Capture the cell that displays the provided text and extract its [X, Y] central coordinate. 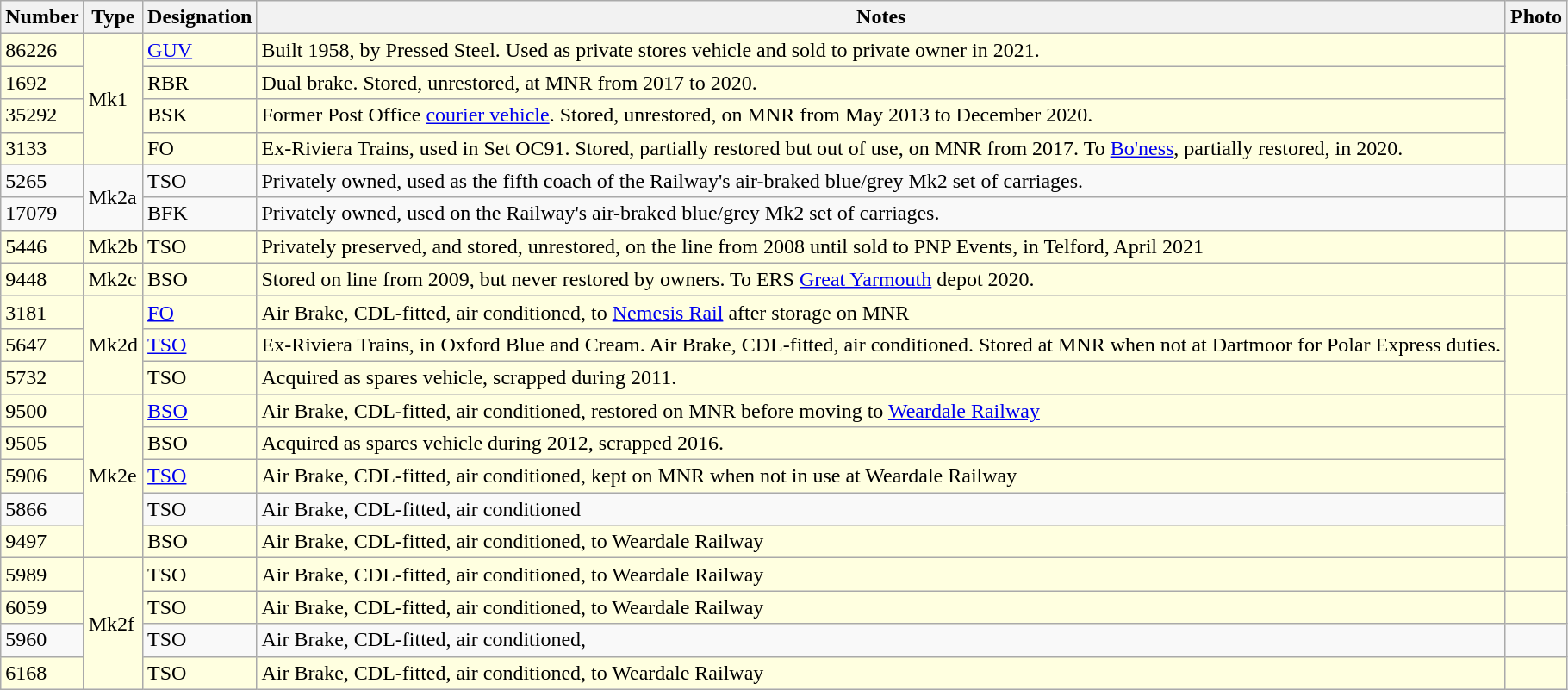
Acquired as spares vehicle, scrapped during 2011. [880, 377]
5446 [42, 246]
Ex-Riviera Trains, in Oxford Blue and Cream. Air Brake, CDL-fitted, air conditioned. Stored at MNR when not at Dartmoor for Polar Express duties. [880, 345]
Photo [1535, 17]
9505 [42, 444]
17079 [42, 214]
Air Brake, CDL-fitted, air conditioned [880, 509]
Air Brake, CDL-fitted, air conditioned, to Nemesis Rail after storage on MNR [880, 312]
9448 [42, 279]
Ex-Riviera Trains, used in Set OC91. Stored, partially restored but out of use, on MNR from 2017. To Bo'ness, partially restored, in 2020. [880, 148]
Privately owned, used on the Railway's air-braked blue/grey Mk2 set of carriages. [880, 214]
Air Brake, CDL-fitted, air conditioned, restored on MNR before moving to Weardale Railway [880, 411]
5732 [42, 377]
Designation [200, 17]
6059 [42, 607]
86226 [42, 50]
Built 1958, by Pressed Steel. Used as private stores vehicle and sold to private owner in 2021. [880, 50]
Dual brake. Stored, unrestored, at MNR from 2017 to 2020. [880, 83]
Privately preserved, and stored, unrestored, on the line from 2008 until sold to PNP Events, in Telford, April 2021 [880, 246]
Mk2b [113, 246]
Type [113, 17]
BSK [200, 115]
1692 [42, 83]
5866 [42, 509]
BFK [200, 214]
GUV [200, 50]
RBR [200, 83]
Air Brake, CDL-fitted, air conditioned, [880, 640]
Notes [880, 17]
Air Brake, CDL-fitted, air conditioned, kept on MNR when not in use at Weardale Railway [880, 476]
9500 [42, 411]
3181 [42, 312]
Mk2e [113, 476]
Former Post Office courier vehicle. Stored, unrestored, on MNR from May 2013 to December 2020. [880, 115]
Mk2a [113, 197]
Number [42, 17]
3133 [42, 148]
5960 [42, 640]
5906 [42, 476]
Mk2d [113, 345]
Mk1 [113, 99]
6168 [42, 673]
5989 [42, 575]
Mk2c [113, 279]
Privately owned, used as the fifth coach of the Railway's air-braked blue/grey Mk2 set of carriages. [880, 181]
5265 [42, 181]
Mk2f [113, 624]
Stored on line from 2009, but never restored by owners. To ERS Great Yarmouth depot 2020. [880, 279]
35292 [42, 115]
Acquired as spares vehicle during 2012, scrapped 2016. [880, 444]
9497 [42, 542]
5647 [42, 345]
